Identify which cell holds the provided text, then report its [x, y] central coordinate. 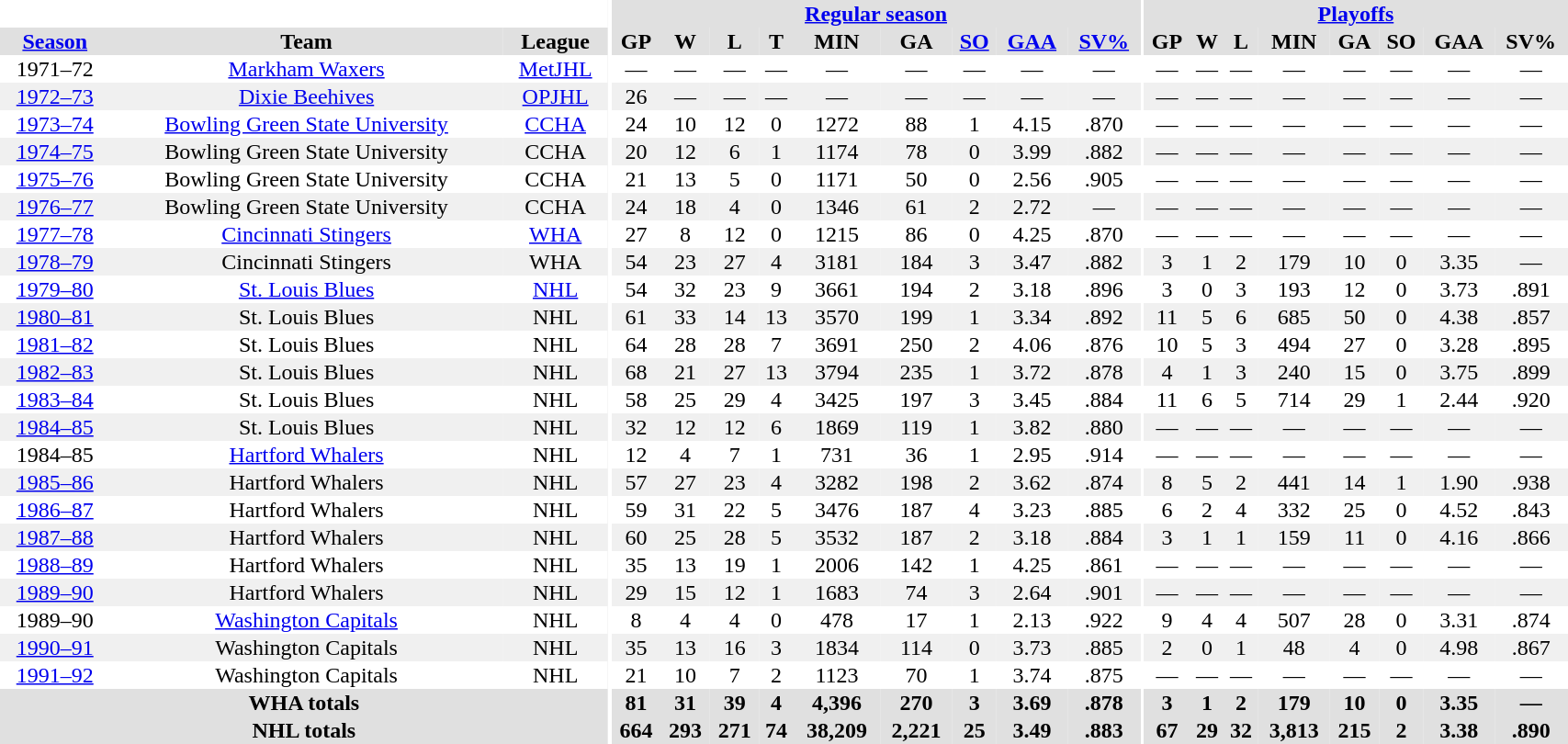
.866 [1531, 537]
293 [685, 730]
1987–88 [55, 537]
18 [685, 207]
78 [916, 152]
2.13 [1032, 620]
1978–79 [55, 262]
81 [637, 703]
1971–72 [55, 69]
193 [1294, 289]
1834 [838, 648]
1980–81 [55, 317]
.876 [1104, 344]
4.38 [1459, 317]
3.82 [1032, 427]
184 [916, 262]
199 [916, 317]
3.23 [1032, 510]
1981–82 [55, 344]
4.52 [1459, 510]
507 [1294, 620]
1272 [838, 124]
Team [307, 41]
1974–75 [55, 152]
3691 [838, 344]
3.47 [1032, 262]
1171 [838, 179]
3.72 [1032, 372]
3661 [838, 289]
.914 [1104, 455]
57 [637, 482]
17 [916, 620]
2.64 [1032, 592]
1869 [838, 427]
270 [916, 703]
3282 [838, 482]
1991–92 [55, 675]
1990–91 [55, 648]
3425 [838, 400]
714 [1294, 400]
197 [916, 400]
3794 [838, 372]
2.72 [1032, 207]
271 [735, 730]
70 [916, 675]
3476 [838, 510]
20 [637, 152]
19 [735, 565]
.896 [1104, 289]
.938 [1531, 482]
64 [637, 344]
3.28 [1459, 344]
3.38 [1459, 730]
3.99 [1032, 152]
119 [916, 427]
2.56 [1032, 179]
.880 [1104, 427]
3.69 [1032, 703]
39 [735, 703]
1982–83 [55, 372]
WHA totals [304, 703]
3.45 [1032, 400]
.843 [1531, 510]
441 [1294, 482]
.922 [1104, 620]
26 [637, 96]
3.31 [1459, 620]
T [775, 41]
235 [916, 372]
198 [916, 482]
685 [1294, 317]
1988–89 [55, 565]
60 [637, 537]
Dixie Beehives [307, 96]
.861 [1104, 565]
86 [916, 234]
4,396 [838, 703]
240 [1294, 372]
.891 [1531, 289]
1683 [838, 592]
114 [916, 648]
3532 [838, 537]
38,209 [838, 730]
2,221 [916, 730]
4.16 [1459, 537]
731 [838, 455]
.901 [1104, 592]
OPJHL [556, 96]
142 [916, 565]
58 [637, 400]
250 [916, 344]
.875 [1104, 675]
3.62 [1032, 482]
.920 [1531, 400]
League [556, 41]
.899 [1531, 372]
4.06 [1032, 344]
2.95 [1032, 455]
478 [838, 620]
194 [916, 289]
4.15 [1032, 124]
1123 [838, 675]
1174 [838, 152]
Regular season [876, 14]
59 [637, 510]
33 [685, 317]
1986–87 [55, 510]
2.44 [1459, 400]
48 [1294, 648]
159 [1294, 537]
.892 [1104, 317]
3.74 [1032, 675]
3.75 [1459, 372]
332 [1294, 510]
664 [637, 730]
3.49 [1032, 730]
4.98 [1459, 648]
.890 [1531, 730]
Markham Waxers [307, 69]
22 [735, 510]
1215 [838, 234]
1977–78 [55, 234]
1973–74 [55, 124]
3570 [838, 317]
MetJHL [556, 69]
Playoffs [1356, 14]
67 [1167, 730]
68 [637, 372]
.883 [1104, 730]
1979–80 [55, 289]
1976–77 [55, 207]
3181 [838, 262]
1975–76 [55, 179]
.895 [1531, 344]
1346 [838, 207]
36 [916, 455]
Season [55, 41]
88 [916, 124]
.867 [1531, 648]
1983–84 [55, 400]
3,813 [1294, 730]
.857 [1531, 317]
1972–73 [55, 96]
2006 [838, 565]
494 [1294, 344]
1.90 [1459, 482]
NHL totals [304, 730]
.905 [1104, 179]
16 [735, 648]
3.34 [1032, 317]
1985–86 [55, 482]
215 [1355, 730]
